Pinpoint the cell where the given text exists, returning its [x, y] midpoint coordinate. 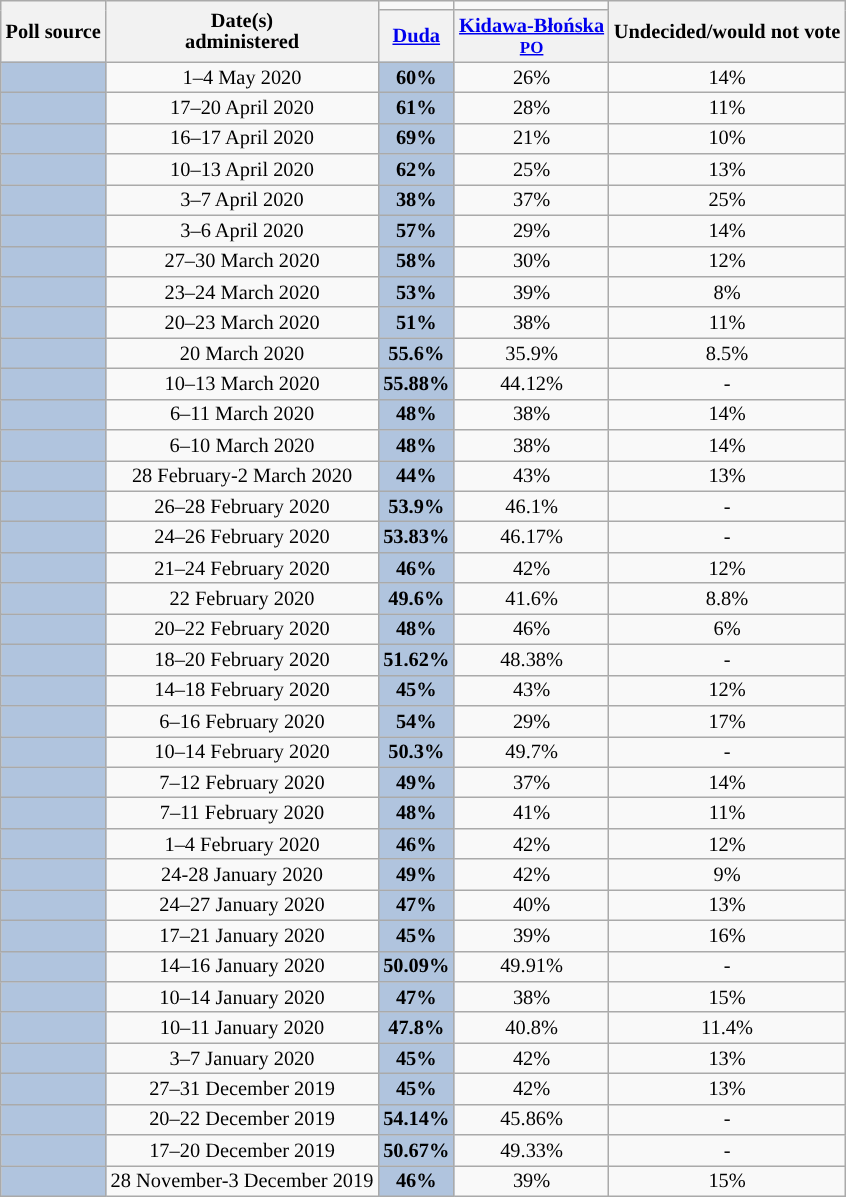
49.91% [532, 966]
41.6% [532, 598]
6–16 February 2020 [242, 720]
1–4 February 2020 [242, 844]
46.17% [532, 538]
11.4% [727, 1028]
17–20 December 2019 [242, 1150]
16% [727, 936]
27–31 December 2019 [242, 1088]
Poll source [54, 30]
28% [532, 108]
53.9% [416, 506]
Undecided/would not vote [727, 30]
20 March 2020 [242, 354]
10–14 February 2020 [242, 752]
22 February 2020 [242, 598]
14–16 January 2020 [242, 966]
46.1% [532, 506]
62% [416, 170]
10–13 April 2020 [242, 170]
24–26 February 2020 [242, 538]
21–24 February 2020 [242, 568]
41% [532, 812]
26% [532, 78]
26–28 February 2020 [242, 506]
1–4 May 2020 [242, 78]
10–11 January 2020 [242, 1028]
8.8% [727, 598]
47.8% [416, 1028]
51.62% [416, 660]
30% [532, 262]
18–20 February 2020 [242, 660]
58% [416, 262]
49.7% [532, 752]
24–27 January 2020 [242, 904]
23–24 March 2020 [242, 292]
20–22 February 2020 [242, 628]
3–7 April 2020 [242, 200]
40.8% [532, 1028]
54% [416, 720]
14–18 February 2020 [242, 690]
20–22 December 2019 [242, 1120]
28 February-2 March 2020 [242, 476]
16–17 April 2020 [242, 138]
6–11 March 2020 [242, 414]
17–21 January 2020 [242, 936]
57% [416, 230]
61% [416, 108]
27–30 March 2020 [242, 262]
51% [416, 322]
54.14% [416, 1120]
24-28 January 2020 [242, 874]
44.12% [532, 384]
6% [727, 628]
7–11 February 2020 [242, 812]
50.67% [416, 1150]
53.83% [416, 538]
45.86% [532, 1120]
35.9% [532, 354]
49.33% [532, 1150]
17% [727, 720]
44% [416, 476]
21% [532, 138]
10% [727, 138]
48.38% [532, 660]
7–12 February 2020 [242, 782]
3–6 April 2020 [242, 230]
20–23 March 2020 [242, 322]
50.09% [416, 966]
55.88% [416, 384]
28 November-3 December 2019 [242, 1180]
Duda [416, 36]
6–10 March 2020 [242, 446]
55.6% [416, 354]
50.3% [416, 752]
9% [727, 874]
49.6% [416, 598]
8% [727, 292]
40% [532, 904]
17–20 April 2020 [242, 108]
69% [416, 138]
Kidawa-BłońskaPO [532, 36]
Date(s)administered [242, 30]
60% [416, 78]
53% [416, 292]
3–7 January 2020 [242, 1058]
10–13 March 2020 [242, 384]
8.5% [727, 354]
10–14 January 2020 [242, 996]
